Scan for the cell matching the given text and deliver its [X, Y] coordinate at center. 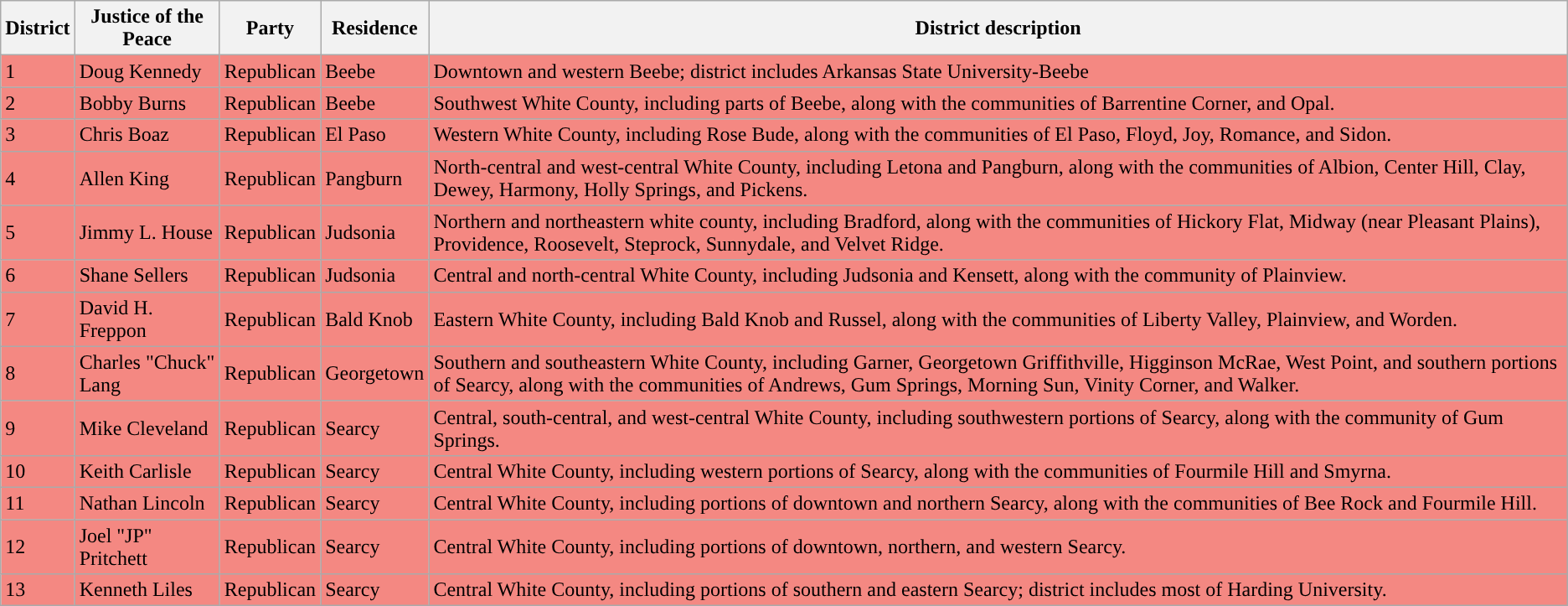
Allen King [147, 178]
Pangburn [375, 178]
Shane Sellers [147, 276]
Central, south-central, and west-central White County, including southwestern portions of Searcy, along with the community of Gum Springs. [998, 427]
3 [38, 135]
11 [38, 503]
Central White County, including portions of downtown and northern Searcy, along with the communities of Bee Rock and Fourmile Hill. [998, 503]
Southwest White County, including parts of Beebe, along with the communities of Barrentine Corner, and Opal. [998, 103]
Chris Boaz [147, 135]
Mike Cleveland [147, 427]
Justice of the Peace [147, 28]
Party [270, 28]
12 [38, 546]
Keith Carlisle [147, 471]
Charles "Chuck" Lang [147, 374]
Downtown and western Beebe; district includes Arkansas State University-Beebe [998, 71]
Joel "JP" Pritchett [147, 546]
Jimmy L. House [147, 233]
9 [38, 427]
David H. Freppon [147, 319]
5 [38, 233]
13 [38, 590]
District [38, 28]
1 [38, 71]
El Paso [375, 135]
8 [38, 374]
Doug Kennedy [147, 71]
4 [38, 178]
Bald Knob [375, 319]
District description [998, 28]
Western White County, including Rose Bude, along with the communities of El Paso, Floyd, Joy, Romance, and Sidon. [998, 135]
10 [38, 471]
Residence [375, 28]
Central White County, including portions of southern and eastern Searcy; district includes most of Harding University. [998, 590]
2 [38, 103]
7 [38, 319]
Nathan Lincoln [147, 503]
Kenneth Liles [147, 590]
Eastern White County, including Bald Knob and Russel, along with the communities of Liberty Valley, Plainview, and Worden. [998, 319]
Central White County, including portions of downtown, northern, and western Searcy. [998, 546]
Bobby Burns [147, 103]
Central White County, including western portions of Searcy, along with the communities of Fourmile Hill and Smyrna. [998, 471]
Central and north-central White County, including Judsonia and Kensett, along with the community of Plainview. [998, 276]
6 [38, 276]
Georgetown [375, 374]
